Locate the cell with the specified text and output its (x, y) center coordinate. 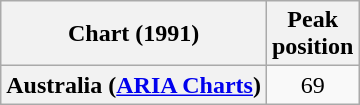
69 (312, 85)
Australia (ARIA Charts) (134, 85)
Chart (1991) (134, 34)
Peakposition (312, 34)
